From the cell containing the given text, extract its center point as (x, y) coordinate. 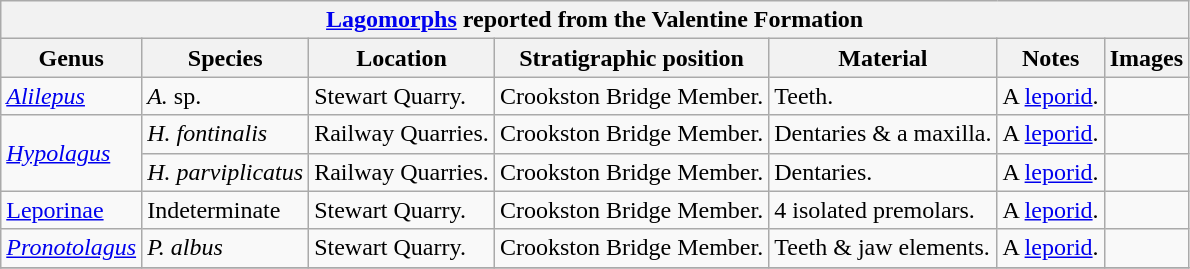
H. fontinalis (226, 134)
Images (1146, 58)
Dentaries & a maxilla. (883, 134)
Teeth. (883, 96)
Lagomorphs reported from the Valentine Formation (595, 20)
Hypolagus (72, 153)
4 isolated premolars. (883, 210)
Pronotolagus (72, 248)
Material (883, 58)
Species (226, 58)
Notes (1050, 58)
Leporinae (72, 210)
Genus (72, 58)
A. sp. (226, 96)
Location (402, 58)
H. parviplicatus (226, 172)
Teeth & jaw elements. (883, 248)
Indeterminate (226, 210)
Stratigraphic position (631, 58)
P. albus (226, 248)
Alilepus (72, 96)
Dentaries. (883, 172)
